Return (x, y) of the center of cell containing provided text 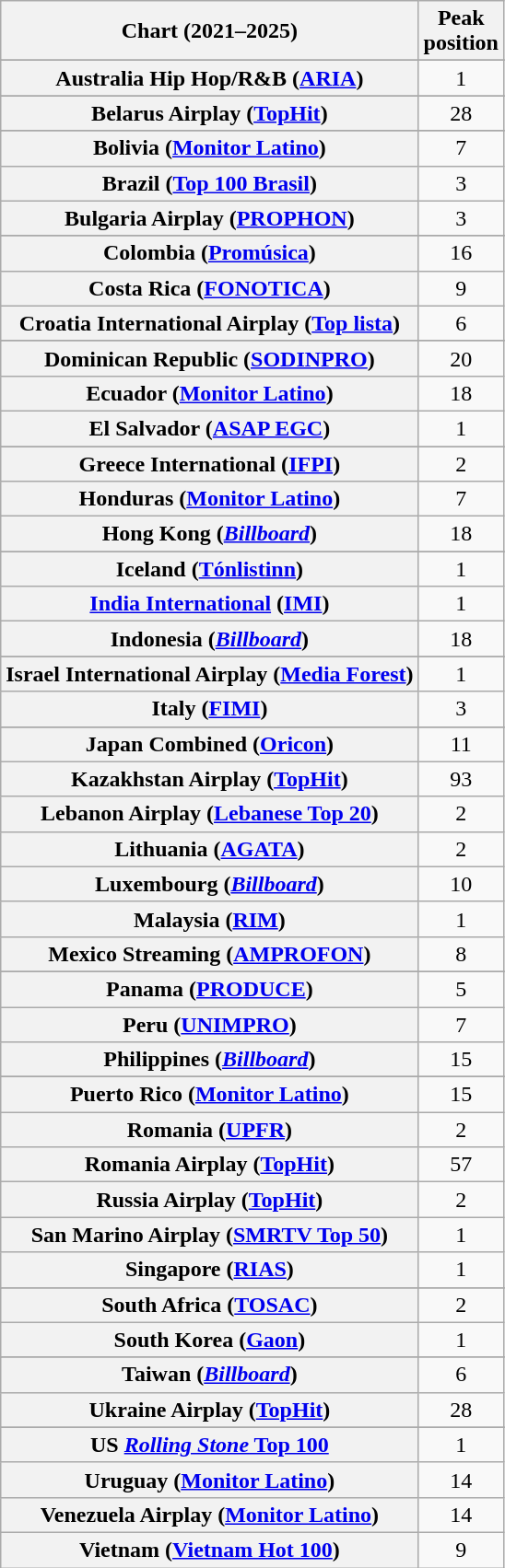
Philippines (Billboard) (210, 1060)
Indonesia (Billboard) (210, 639)
US Rolling Stone Top 100 (210, 1445)
Mexico Streaming (AMPROFON) (210, 954)
Croatia International Airplay (Top lista) (210, 323)
Russia Airplay (TopHit) (210, 1200)
Malaysia (RIM) (210, 919)
Kazakhstan Airplay (TopHit) (210, 779)
Dominican Republic (SODINPRO) (210, 358)
Vietnam (Vietnam Hot 100) (210, 1550)
Colombia (Promúsica) (210, 253)
Costa Rica (FONOTICA) (210, 288)
South Korea (Gaon) (210, 1340)
Puerto Rico (Monitor Latino) (210, 1095)
10 (461, 884)
Bolivia (Monitor Latino) (210, 148)
Belarus Airplay (TopHit) (210, 113)
Iceland (Tónlistinn) (210, 569)
Luxembourg (Billboard) (210, 884)
Chart (2021–2025) (210, 31)
5 (461, 989)
Taiwan (Billboard) (210, 1375)
Brazil (Top 100 Brasil) (210, 183)
57 (461, 1165)
Uruguay (Monitor Latino) (210, 1480)
Romania (UPFR) (210, 1130)
Honduras (Monitor Latino) (210, 499)
Japan Combined (Oricon) (210, 744)
Ukraine Airplay (TopHit) (210, 1410)
Lithuania (AGATA) (210, 849)
Singapore (RIAS) (210, 1270)
Italy (FIMI) (210, 709)
Australia Hip Hop/R&B (ARIA) (210, 78)
India International (IMI) (210, 604)
11 (461, 744)
Panama (PRODUCE) (210, 989)
Romania Airplay (TopHit) (210, 1165)
El Salvador (ASAP EGC) (210, 428)
Peakposition (461, 31)
93 (461, 779)
Israel International Airplay (Media Forest) (210, 674)
Ecuador (Monitor Latino) (210, 393)
Lebanon Airplay (Lebanese Top 20) (210, 814)
Greece International (IFPI) (210, 463)
Bulgaria Airplay (PROPHON) (210, 218)
Peru (UNIMPRO) (210, 1025)
20 (461, 358)
South Africa (TOSAC) (210, 1305)
San Marino Airplay (SMRTV Top 50) (210, 1235)
8 (461, 954)
Hong Kong (Billboard) (210, 534)
16 (461, 253)
Venezuela Airplay (Monitor Latino) (210, 1515)
